For the text-containing cell, return its midpoint in [x, y] coordinate format. 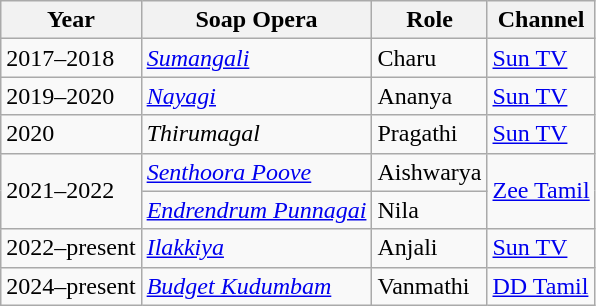
Channel [541, 20]
Endrendrum Punnagai [256, 210]
Soap Opera [256, 20]
Sumangali [256, 58]
2020 [71, 134]
2022–present [71, 248]
Thirumagal [256, 134]
Zee Tamil [541, 191]
Pragathi [430, 134]
Role [430, 20]
Budget Kudumbam [256, 286]
Ananya [430, 96]
DD Tamil [541, 286]
2017–2018 [71, 58]
Charu [430, 58]
Senthoora Poove [256, 172]
2019–2020 [71, 96]
Nayagi [256, 96]
Anjali [430, 248]
Nila [430, 210]
Ilakkiya [256, 248]
Year [71, 20]
2024–present [71, 286]
2021–2022 [71, 191]
Vanmathi [430, 286]
Aishwarya [430, 172]
